Capture the cell that displays the provided text and extract its [x, y] central coordinate. 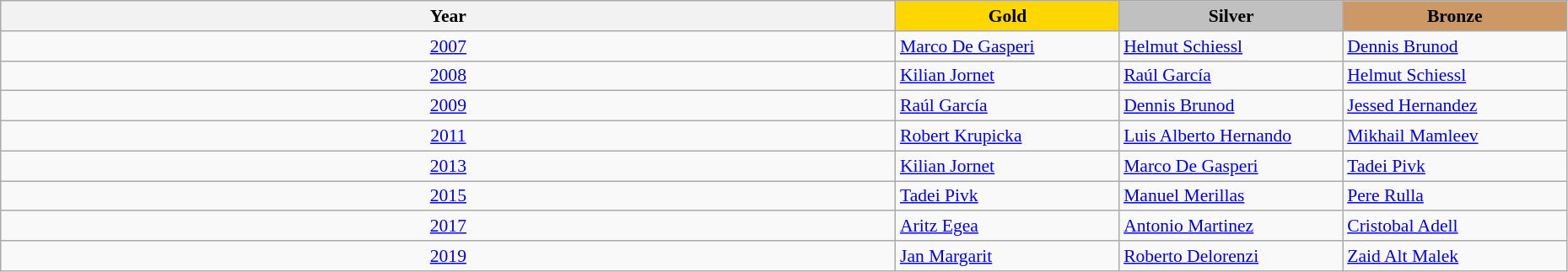
Manuel Merillas [1231, 196]
2019 [449, 256]
Jessed Hernandez [1454, 106]
2007 [449, 46]
Gold [1007, 16]
Year [449, 16]
Pere Rulla [1454, 196]
Mikhail Mamleev [1454, 136]
Antonio Martinez [1231, 227]
Aritz Egea [1007, 227]
Silver [1231, 16]
Jan Margarit [1007, 256]
2013 [449, 166]
2008 [449, 76]
2017 [449, 227]
2009 [449, 106]
Bronze [1454, 16]
Zaid Alt Malek [1454, 256]
Roberto Delorenzi [1231, 256]
Robert Krupicka [1007, 136]
Cristobal Adell [1454, 227]
2015 [449, 196]
2011 [449, 136]
Luis Alberto Hernando [1231, 136]
